Capture the cell that displays the provided text and extract its [x, y] central coordinate. 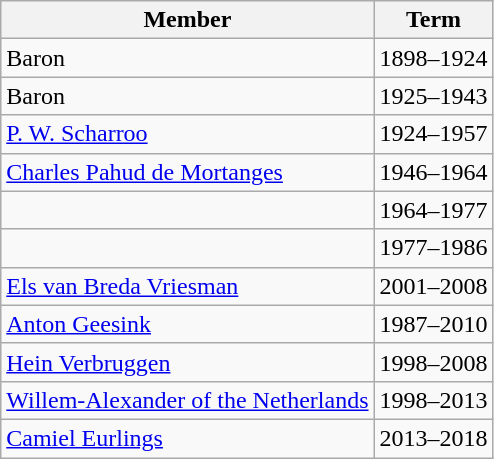
1925–1943 [434, 96]
Els van Breda Vriesman [188, 286]
P. W. Scharroo [188, 134]
Term [434, 20]
1977–1986 [434, 248]
Camiel Eurlings [188, 438]
1898–1924 [434, 58]
1946–1964 [434, 172]
2013–2018 [434, 438]
2001–2008 [434, 286]
Hein Verbruggen [188, 362]
1987–2010 [434, 324]
1998–2008 [434, 362]
Charles Pahud de Mortanges [188, 172]
Member [188, 20]
1924–1957 [434, 134]
1998–2013 [434, 400]
Anton Geesink [188, 324]
Willem-Alexander of the Netherlands [188, 400]
1964–1977 [434, 210]
